Return the (X, Y) coordinate for the center point of the cell that contains the specified text.  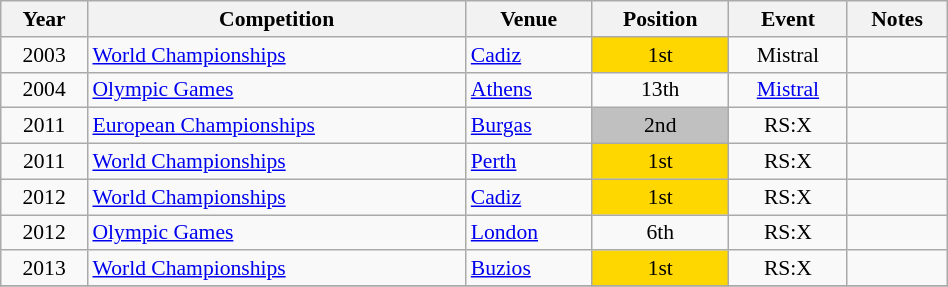
European Championships (276, 126)
Athens (529, 90)
Buzios (529, 269)
Position (660, 19)
2003 (44, 55)
Year (44, 19)
Venue (529, 19)
Burgas (529, 126)
2nd (660, 126)
Event (788, 19)
6th (660, 233)
Notes (897, 19)
London (529, 233)
2004 (44, 90)
Competition (276, 19)
2013 (44, 269)
Perth (529, 162)
13th (660, 90)
